Find where the given text appears and provide that cell's center as (x, y) coordinate. 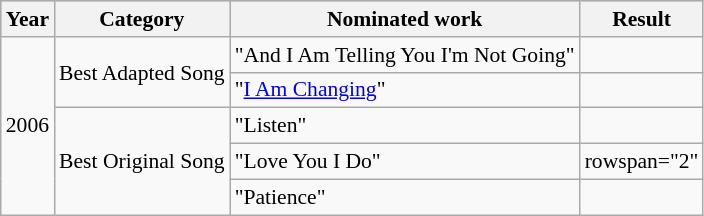
Best Original Song (142, 162)
2006 (28, 126)
Year (28, 19)
Best Adapted Song (142, 72)
Category (142, 19)
Nominated work (405, 19)
"Love You I Do" (405, 162)
rowspan="2" (642, 162)
"I Am Changing" (405, 90)
"And I Am Telling You I'm Not Going" (405, 55)
Result (642, 19)
"Patience" (405, 197)
"Listen" (405, 126)
